From the cell containing the given text, extract its center point as [X, Y] coordinate. 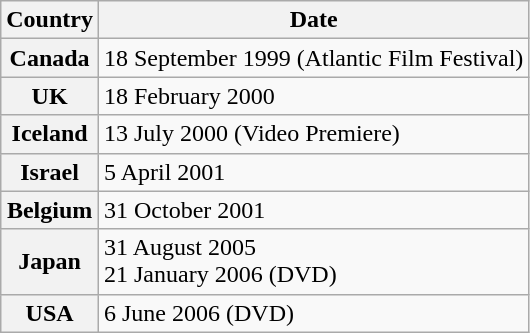
5 April 2001 [313, 172]
Country [50, 20]
Japan [50, 262]
UK [50, 96]
31 October 2001 [313, 210]
31 August 200521 January 2006 (DVD) [313, 262]
Israel [50, 172]
18 September 1999 (Atlantic Film Festival) [313, 58]
Date [313, 20]
USA [50, 313]
Canada [50, 58]
18 February 2000 [313, 96]
Iceland [50, 134]
13 July 2000 (Video Premiere) [313, 134]
6 June 2006 (DVD) [313, 313]
Belgium [50, 210]
